Output the (X, Y) coordinate of the center of the cell containing the given text.  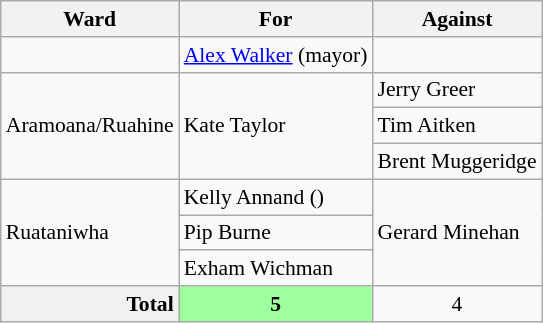
Jerry Greer (458, 90)
4 (458, 304)
Ward (90, 19)
Exham Wichman (276, 269)
Kate Taylor (276, 126)
Against (458, 19)
Ruataniwha (90, 232)
Kelly Annand () (276, 197)
Gerard Minehan (458, 232)
Aramoana/Ruahine (90, 126)
5 (276, 304)
Brent Muggeridge (458, 162)
Total (90, 304)
Alex Walker (mayor) (276, 55)
For (276, 19)
Tim Aitken (458, 126)
Pip Burne (276, 233)
